Extract the (x, y) coordinate from the center of the cell holding the provided text.  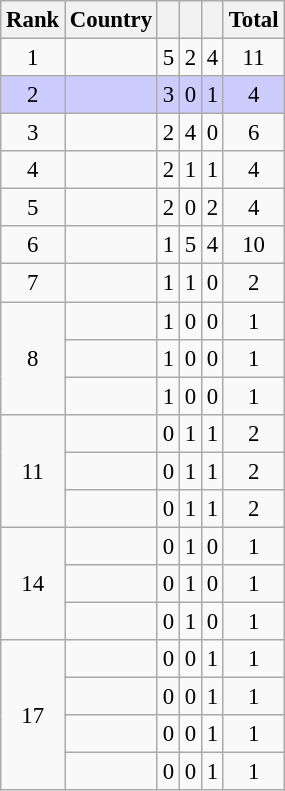
Country (112, 20)
14 (33, 584)
Rank (33, 20)
Total (253, 20)
8 (33, 358)
7 (33, 283)
10 (253, 245)
17 (33, 715)
